Extract the (x, y) coordinate from the center of the cell holding the provided text.  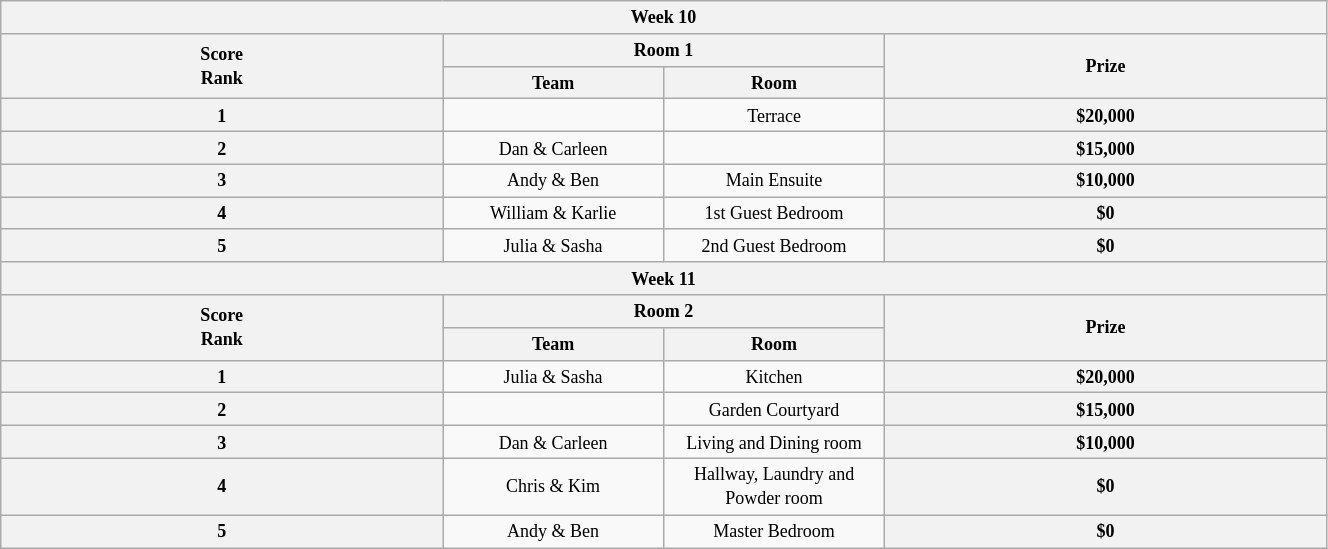
Week 11 (664, 278)
Room 1 (664, 50)
2nd Guest Bedroom (774, 246)
Week 10 (664, 18)
1st Guest Bedroom (774, 214)
Room 2 (664, 312)
William & Karlie (554, 214)
Hallway, Laundry and Powder room (774, 486)
Chris & Kim (554, 486)
Terrace (774, 116)
Garden Courtyard (774, 410)
Kitchen (774, 376)
Main Ensuite (774, 180)
Master Bedroom (774, 532)
Living and Dining room (774, 442)
